From the cell containing the given text, extract its center point as [x, y] coordinate. 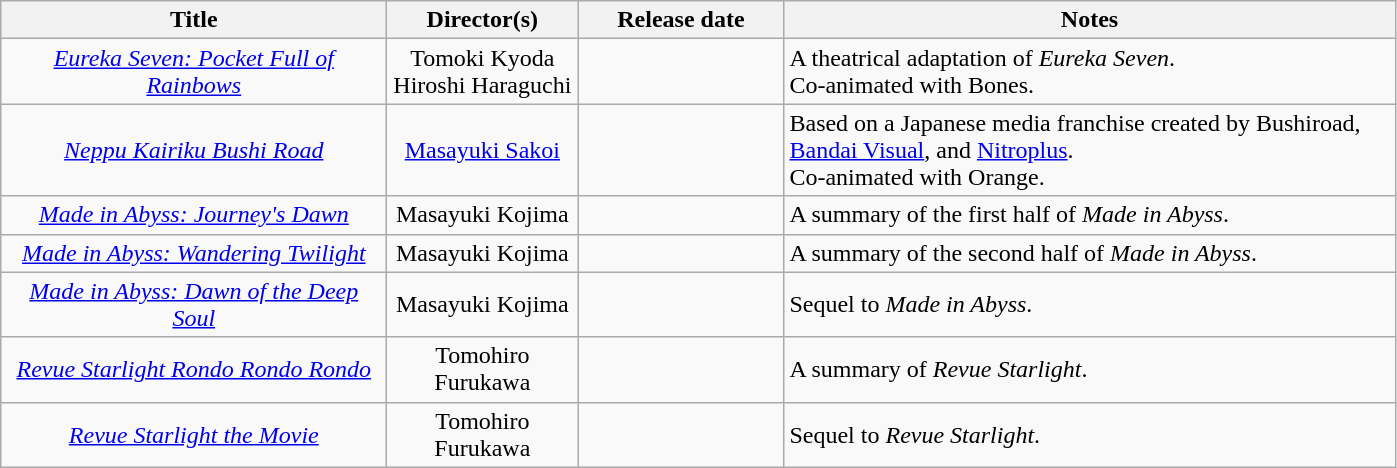
Based on a Japanese media franchise created by Bushiroad, Bandai Visual, and Nitroplus. Co-animated with Orange. [1090, 150]
A summary of Revue Starlight. [1090, 370]
Director(s) [482, 20]
Eureka Seven: Pocket Full of Rainbows [194, 72]
A summary of the first half of Made in Abyss. [1090, 215]
Tomoki Kyoda Hiroshi Haraguchi [482, 72]
Made in Abyss: Dawn of the Deep Soul [194, 304]
Masayuki Sakoi [482, 150]
Notes [1090, 20]
Neppu Kairiku Bushi Road [194, 150]
A theatrical adaptation of Eureka Seven. Co-animated with Bones. [1090, 72]
Made in Abyss: Wandering Twilight [194, 253]
Made in Abyss: Journey's Dawn [194, 215]
Title [194, 20]
Release date [681, 20]
A summary of the second half of Made in Abyss. [1090, 253]
Sequel to Made in Abyss. [1090, 304]
Sequel to Revue Starlight. [1090, 434]
Revue Starlight the Movie [194, 434]
Revue Starlight Rondo Rondo Rondo [194, 370]
